Search for the cell housing the specified text and yield its [x, y] center coordinate. 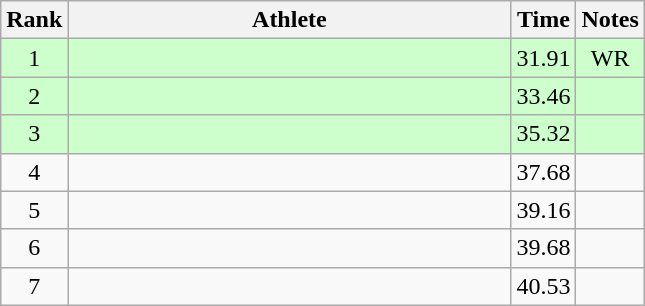
WR [610, 58]
Athlete [290, 20]
3 [34, 134]
Notes [610, 20]
39.16 [544, 210]
39.68 [544, 248]
1 [34, 58]
37.68 [544, 172]
40.53 [544, 286]
Time [544, 20]
Rank [34, 20]
2 [34, 96]
5 [34, 210]
31.91 [544, 58]
4 [34, 172]
6 [34, 248]
33.46 [544, 96]
7 [34, 286]
35.32 [544, 134]
